Find where the given text appears and provide that cell's center as [X, Y] coordinate. 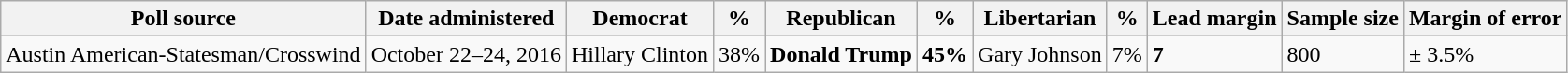
± 3.5% [1486, 54]
Poll source [183, 19]
Margin of error [1486, 19]
38% [739, 54]
October 22–24, 2016 [466, 54]
Hillary Clinton [640, 54]
Republican [842, 19]
7 [1214, 54]
7% [1126, 54]
Sample size [1343, 19]
Libertarian [1040, 19]
Gary Johnson [1040, 54]
Donald Trump [842, 54]
Date administered [466, 19]
800 [1343, 54]
45% [945, 54]
Austin American-Statesman/Crosswind [183, 54]
Lead margin [1214, 19]
Democrat [640, 19]
